Determine the (x, y) coordinate at the center of the cell enclosing the given text.  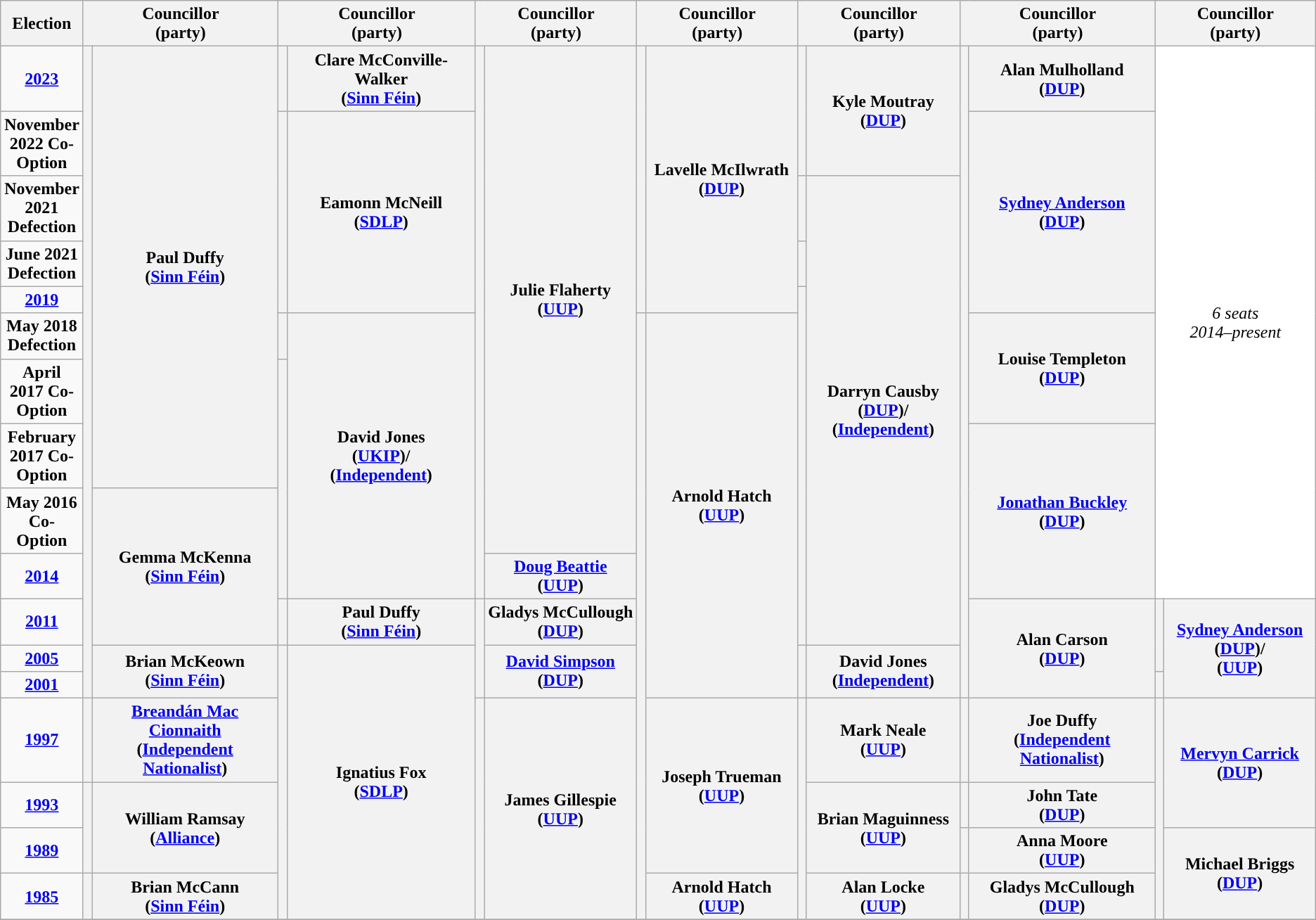
April 2017 Co-Option (42, 391)
1989 (42, 851)
2005 (42, 658)
February 2017 Co-Option (42, 456)
Alan Mulholland (DUP) (1062, 79)
Anna Moore (UUP) (1062, 851)
John Tate (DUP) (1062, 805)
Doug Beattie (UUP) (561, 575)
Breandán Mac Cionnaith (Independent Nationalist) (186, 740)
May 2018 Defection (42, 336)
Joe Duffy (Independent Nationalist) (1062, 740)
Alan Locke (UUP) (883, 896)
November 2022 Co-Option (42, 143)
Sydney Anderson (DUP) (1062, 212)
Eamonn McNeill (SDLP) (381, 212)
Brian Maguinness (UUP) (883, 828)
1985 (42, 896)
Michael Briggs (DUP) (1240, 874)
Mervyn Carrick (DUP) (1240, 763)
2011 (42, 622)
2001 (42, 685)
2023 (42, 79)
James Gillespie (UUP) (561, 809)
June 2021 Defection (42, 263)
Clare McConville-Walker (Sinn Féin) (381, 79)
William Ramsay (Alliance) (186, 828)
Election (42, 24)
1993 (42, 805)
Ignatius Fox (SDLP) (381, 781)
Jonathan Buckley (DUP) (1062, 511)
Joseph Trueman (UUP) (721, 786)
May 2016 Co-Option (42, 520)
Darryn Causby (DUP)/ (Independent) (883, 411)
Brian McCann (Sinn Féin) (186, 896)
David Jones (UKIP)/ (Independent) (381, 456)
Alan Carson (DUP) (1062, 649)
1997 (42, 740)
Lavelle McIlwrath (DUP) (721, 180)
Kyle Moutray (DUP) (883, 111)
David Simpson (DUP) (561, 671)
2014 (42, 575)
6 seats2014–present (1235, 323)
November 2021 Defection (42, 208)
Julie Flaherty (UUP) (561, 300)
Brian McKeown (Sinn Féin) (186, 671)
2019 (42, 300)
Sydney Anderson (DUP)/ (UUP) (1240, 649)
Mark Neale (UUP) (883, 740)
David Jones (Independent) (883, 671)
Gemma McKenna (Sinn Féin) (186, 566)
Louise Templeton (DUP) (1062, 369)
